Return [X, Y] of the center of cell containing provided text 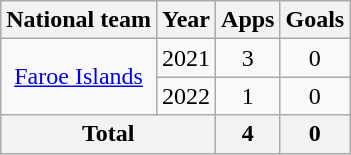
1 [248, 96]
2022 [186, 96]
National team [79, 20]
Apps [248, 20]
4 [248, 134]
Year [186, 20]
Faroe Islands [79, 77]
3 [248, 58]
Goals [315, 20]
2021 [186, 58]
Total [108, 134]
